Return (x, y) of the center of cell containing provided text 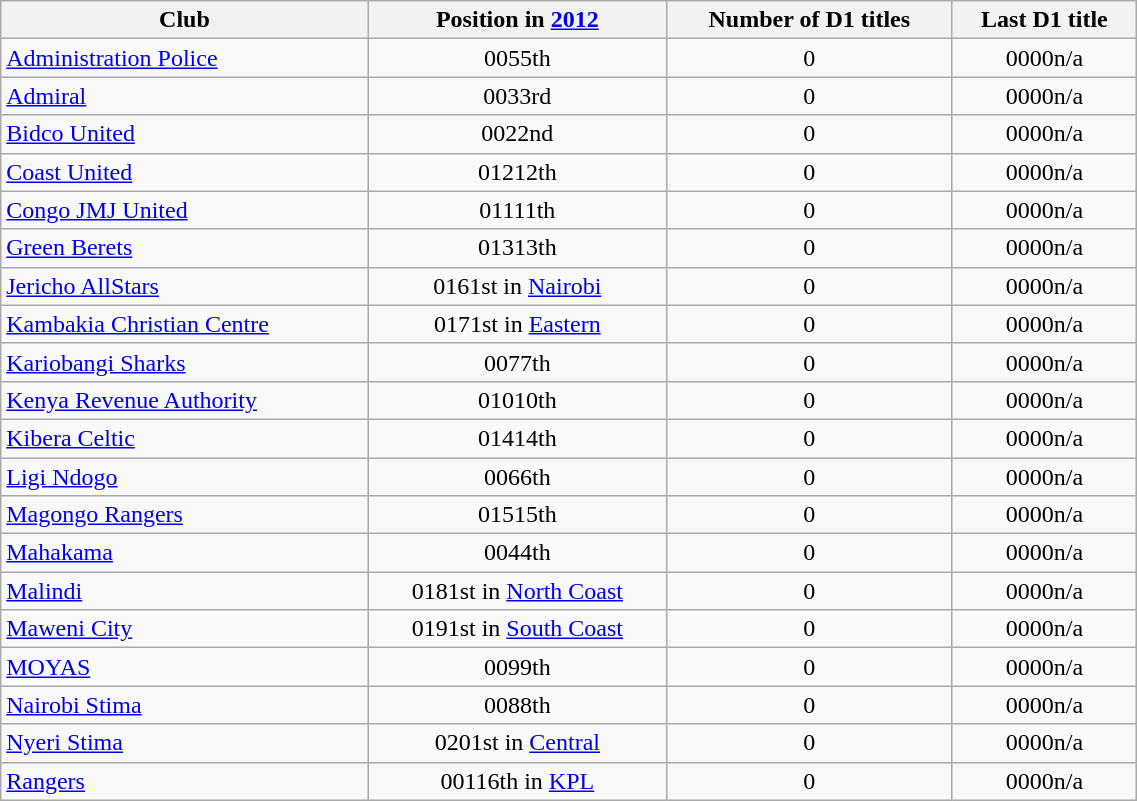
0077th (518, 362)
0033rd (518, 96)
Nyeri Stima (184, 743)
Club (184, 20)
Green Berets (184, 248)
0088th (518, 705)
0191st in South Coast (518, 629)
Mahakama (184, 553)
Number of D1 titles (810, 20)
Kambakia Christian Centre (184, 324)
0044th (518, 553)
Last D1 title (1044, 20)
0022nd (518, 134)
00116th in KPL (518, 781)
Congo JMJ United (184, 210)
Kibera Celtic (184, 438)
Bidco United (184, 134)
0201st in Central (518, 743)
Jericho AllStars (184, 286)
Nairobi Stima (184, 705)
01111th (518, 210)
0171st in Eastern (518, 324)
Magongo Rangers (184, 515)
01212th (518, 172)
Kariobangi Sharks (184, 362)
Coast United (184, 172)
0161st in Nairobi (518, 286)
0181st in North Coast (518, 591)
Rangers (184, 781)
01010th (518, 400)
Position in 2012 (518, 20)
Maweni City (184, 629)
Administration Police (184, 58)
01515th (518, 515)
Malindi (184, 591)
0099th (518, 667)
0066th (518, 477)
MOYAS (184, 667)
Kenya Revenue Authority (184, 400)
01313th (518, 248)
01414th (518, 438)
0055th (518, 58)
Ligi Ndogo (184, 477)
Admiral (184, 96)
